Return the [X, Y] coordinate for the center point of the cell that contains the specified text.  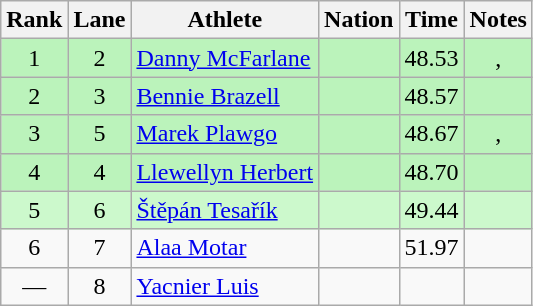
8 [100, 286]
Yacnier Luis [225, 286]
51.97 [432, 248]
Bennie Brazell [225, 96]
48.53 [432, 58]
Štěpán Tesařík [225, 210]
Lane [100, 20]
Danny McFarlane [225, 58]
49.44 [432, 210]
Notes [498, 20]
Time [432, 20]
— [34, 286]
Rank [34, 20]
Nation [359, 20]
48.57 [432, 96]
Athlete [225, 20]
48.70 [432, 172]
Marek Plawgo [225, 134]
48.67 [432, 134]
1 [34, 58]
Llewellyn Herbert [225, 172]
7 [100, 248]
Alaa Motar [225, 248]
